For the text-containing cell, return its midpoint in (X, Y) coordinate format. 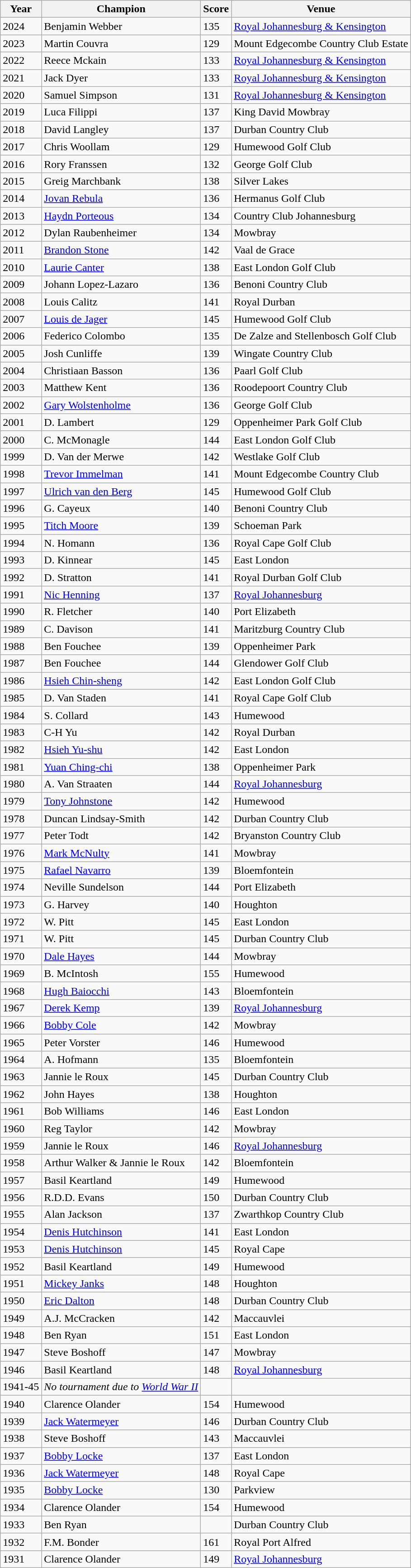
1963 (21, 1077)
G. Harvey (121, 905)
1951 (21, 1283)
Zwarthkop Country Club (321, 1215)
151 (216, 1335)
David Langley (121, 129)
1947 (21, 1353)
1977 (21, 836)
2005 (21, 353)
Glendower Golf Club (321, 663)
1966 (21, 1025)
1992 (21, 577)
1982 (21, 749)
Wingate Country Club (321, 353)
1972 (21, 922)
1960 (21, 1129)
Jack Dyer (121, 78)
1991 (21, 595)
130 (216, 1490)
C-H Yu (121, 732)
Eric Dalton (121, 1301)
John Hayes (121, 1094)
2019 (21, 112)
Duncan Lindsay-Smith (121, 819)
S. Collard (121, 715)
Bryanston Country Club (321, 836)
Paarl Golf Club (321, 371)
Maritzburg Country Club (321, 629)
Arthur Walker & Jannie le Roux (121, 1163)
Chris Woollam (121, 147)
Mark McNulty (121, 853)
1973 (21, 905)
2023 (21, 43)
Laurie Canter (121, 267)
Reece Mckain (121, 61)
1955 (21, 1215)
1950 (21, 1301)
No tournament due to World War II (121, 1387)
Dylan Raubenheimer (121, 233)
1978 (21, 819)
Mount Edgecombe Country Club Estate (321, 43)
Country Club Johannesburg (321, 216)
Hugh Baiocchi (121, 991)
Peter Todt (121, 836)
1948 (21, 1335)
Vaal de Grace (321, 250)
2013 (21, 216)
132 (216, 164)
Hsieh Chin-sheng (121, 681)
2007 (21, 319)
1931 (21, 1559)
Bobby Cole (121, 1025)
1998 (21, 474)
Roodepoort Country Club (321, 388)
1934 (21, 1507)
2002 (21, 405)
Matthew Kent (121, 388)
2018 (21, 129)
1958 (21, 1163)
Rafael Navarro (121, 870)
2009 (21, 285)
Hermanus Golf Club (321, 198)
Titch Moore (121, 526)
2008 (21, 302)
1979 (21, 801)
Federico Colombo (121, 336)
1957 (21, 1180)
D. Van der Merwe (121, 457)
Gary Wolstenholme (121, 405)
Venue (321, 9)
2000 (21, 439)
Rory Franssen (121, 164)
2006 (21, 336)
Yuan Ching-chi (121, 767)
1985 (21, 698)
A. Van Straaten (121, 784)
Greig Marchbank (121, 181)
Ulrich van den Berg (121, 491)
1971 (21, 939)
1954 (21, 1232)
1962 (21, 1094)
Westlake Golf Club (321, 457)
1961 (21, 1111)
1994 (21, 543)
Luca Filippi (121, 112)
Bob Williams (121, 1111)
1969 (21, 973)
D. Kinnear (121, 560)
R.D.D. Evans (121, 1197)
Schoeman Park (321, 526)
Royal Port Alfred (321, 1542)
2022 (21, 61)
Year (21, 9)
161 (216, 1542)
1967 (21, 1008)
1988 (21, 646)
2024 (21, 26)
Christiaan Basson (121, 371)
B. McIntosh (121, 973)
Louis Calitz (121, 302)
1953 (21, 1249)
1976 (21, 853)
Tony Johnstone (121, 801)
2011 (21, 250)
1983 (21, 732)
1968 (21, 991)
1936 (21, 1473)
Mount Edgecombe Country Club (321, 474)
C. McMonagle (121, 439)
N. Homann (121, 543)
2014 (21, 198)
1970 (21, 956)
D. Stratton (121, 577)
Martin Couvra (121, 43)
1964 (21, 1060)
2017 (21, 147)
Champion (121, 9)
1941-45 (21, 1387)
2012 (21, 233)
1980 (21, 784)
1932 (21, 1542)
Benjamin Webber (121, 26)
2015 (21, 181)
1946 (21, 1370)
Samuel Simpson (121, 95)
2020 (21, 95)
2003 (21, 388)
Hsieh Yu-shu (121, 749)
Nic Henning (121, 595)
1933 (21, 1525)
1937 (21, 1456)
1952 (21, 1266)
Louis de Jager (121, 319)
2001 (21, 422)
King David Mowbray (321, 112)
1990 (21, 612)
Josh Cunliffe (121, 353)
1986 (21, 681)
1949 (21, 1318)
1989 (21, 629)
Neville Sundelson (121, 887)
D. Lambert (121, 422)
Alan Jackson (121, 1215)
1981 (21, 767)
Mickey Janks (121, 1283)
1995 (21, 526)
1935 (21, 1490)
De Zalze and Stellenbosch Golf Club (321, 336)
155 (216, 973)
Parkview (321, 1490)
Oppenheimer Park Golf Club (321, 422)
Dale Hayes (121, 956)
R. Fletcher (121, 612)
Johann Lopez-Lazaro (121, 285)
1956 (21, 1197)
Silver Lakes (321, 181)
Reg Taylor (121, 1129)
Derek Kemp (121, 1008)
1993 (21, 560)
1996 (21, 509)
2004 (21, 371)
1974 (21, 887)
2016 (21, 164)
1965 (21, 1042)
D. Van Staden (121, 698)
Brandon Stone (121, 250)
1997 (21, 491)
1987 (21, 663)
A. Hofmann (121, 1060)
2010 (21, 267)
Royal Durban Golf Club (321, 577)
1984 (21, 715)
Jovan Rebula (121, 198)
G. Cayeux (121, 509)
1959 (21, 1146)
1940 (21, 1404)
1975 (21, 870)
Peter Vorster (121, 1042)
1939 (21, 1421)
C. Davison (121, 629)
1999 (21, 457)
2021 (21, 78)
F.M. Bonder (121, 1542)
Score (216, 9)
A.J. McCracken (121, 1318)
131 (216, 95)
Haydn Porteous (121, 216)
147 (216, 1353)
1938 (21, 1439)
150 (216, 1197)
Trevor Immelman (121, 474)
